Search for the cell housing the specified text and yield its [X, Y] center coordinate. 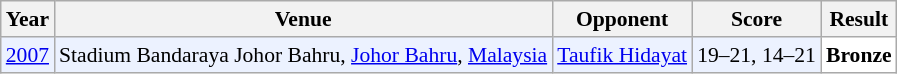
Venue [303, 19]
Score [756, 19]
Stadium Bandaraya Johor Bahru, Johor Bahru, Malaysia [303, 55]
Bronze [859, 55]
Taufik Hidayat [622, 55]
19–21, 14–21 [756, 55]
Opponent [622, 19]
Year [28, 19]
2007 [28, 55]
Result [859, 19]
